From the cell containing the given text, extract its center point as (X, Y) coordinate. 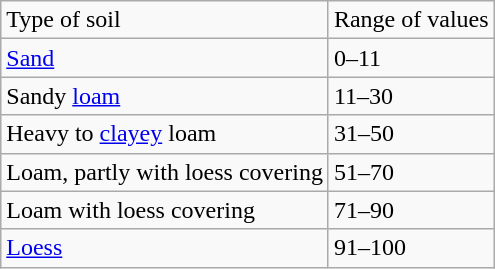
51–70 (411, 172)
Loam, partly with loess covering (165, 172)
Type of soil (165, 20)
31–50 (411, 134)
91–100 (411, 248)
Loess (165, 248)
Range of values (411, 20)
0–11 (411, 58)
11–30 (411, 96)
Sand (165, 58)
Loam with loess covering (165, 210)
Sandy loam (165, 96)
71–90 (411, 210)
Heavy to clayey loam (165, 134)
